Return the (X, Y) coordinate for the center point of the cell that contains the specified text.  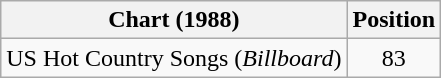
Position (394, 20)
83 (394, 58)
US Hot Country Songs (Billboard) (174, 58)
Chart (1988) (174, 20)
